Output the [X, Y] coordinate of the center of the cell containing the given text.  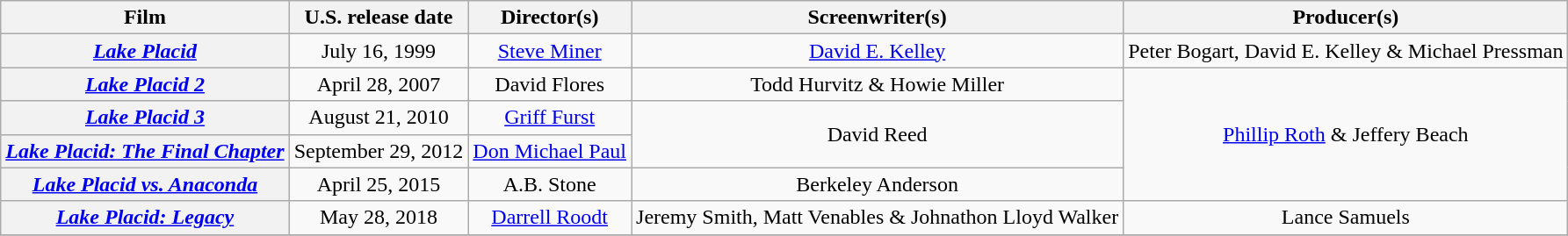
May 28, 2018 [379, 218]
Griff Furst [550, 118]
Film [145, 18]
A.B. Stone [550, 184]
Lake Placid [145, 51]
Lake Placid vs. Anaconda [145, 184]
Director(s) [550, 18]
Peter Bogart, David E. Kelley & Michael Pressman [1346, 51]
Darrell Roodt [550, 218]
Lake Placid 2 [145, 84]
U.S. release date [379, 18]
David E. Kelley [878, 51]
Lake Placid 3 [145, 118]
August 21, 2010 [379, 118]
Phillip Roth & Jeffery Beach [1346, 134]
Producer(s) [1346, 18]
Lake Placid: The Final Chapter [145, 151]
Berkeley Anderson [878, 184]
April 25, 2015 [379, 184]
Don Michael Paul [550, 151]
Screenwriter(s) [878, 18]
Lance Samuels [1346, 218]
Todd Hurvitz & Howie Miller [878, 84]
Jeremy Smith, Matt Venables & Johnathon Lloyd Walker [878, 218]
July 16, 1999 [379, 51]
David Flores [550, 84]
David Reed [878, 134]
Lake Placid: Legacy [145, 218]
September 29, 2012 [379, 151]
Steve Miner [550, 51]
April 28, 2007 [379, 84]
